Provide the (x, y) coordinate of the cell's center where the given text is located.  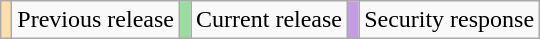
Previous release (96, 20)
Security response (450, 20)
Current release (270, 20)
